Search for the cell housing the specified text and yield its (x, y) center coordinate. 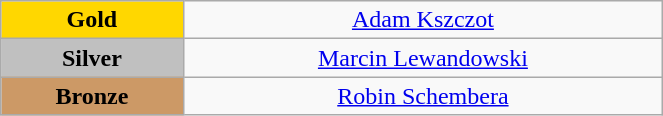
Gold (92, 20)
Robin Schembera (423, 96)
Marcin Lewandowski (423, 58)
Silver (92, 58)
Adam Kszczot (423, 20)
Bronze (92, 96)
